Detect which cell encompasses the target text, then output its [X, Y] center coordinate. 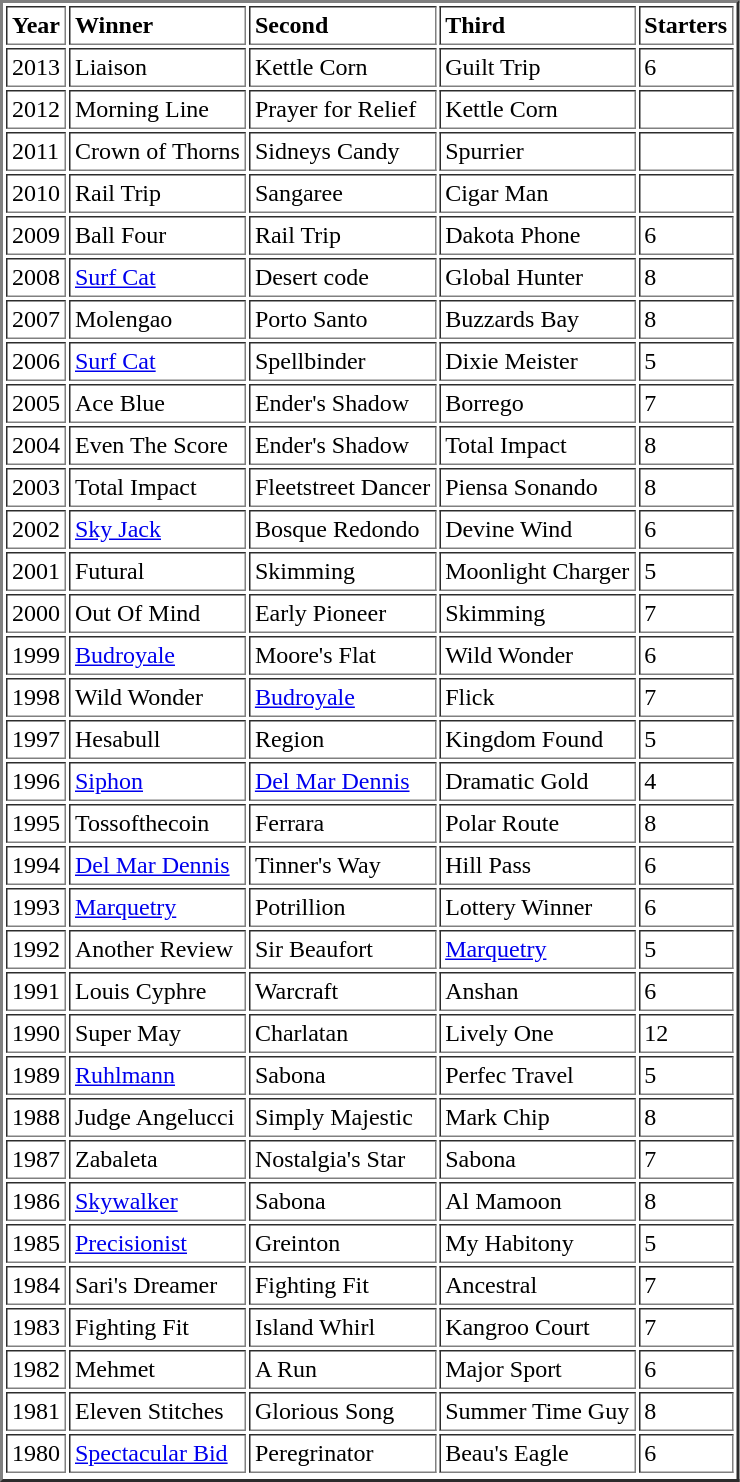
Starters [686, 26]
Charlatan [342, 1034]
Sidneys Candy [342, 152]
Siphon [158, 782]
Ferrara [342, 824]
1989 [36, 1076]
1982 [36, 1370]
Kingdom Found [537, 740]
1992 [36, 950]
Dakota Phone [537, 236]
Liaison [158, 68]
Skywalker [158, 1202]
Porto Santo [342, 320]
1981 [36, 1412]
Island Whirl [342, 1328]
Nostalgia's Star [342, 1160]
Moore's Flat [342, 656]
2007 [36, 320]
2010 [36, 194]
2012 [36, 110]
Ace Blue [158, 404]
Sir Beaufort [342, 950]
Lottery Winner [537, 908]
1984 [36, 1286]
2005 [36, 404]
Prayer for Relief [342, 110]
Spurrier [537, 152]
Borrego [537, 404]
Warcraft [342, 992]
Ancestral [537, 1286]
Tossofthecoin [158, 824]
1994 [36, 866]
Hill Pass [537, 866]
1993 [36, 908]
2009 [36, 236]
Major Sport [537, 1370]
Kangroo Court [537, 1328]
1988 [36, 1118]
4 [686, 782]
Third [537, 26]
Judge Angelucci [158, 1118]
Precisionist [158, 1244]
Futural [158, 572]
Winner [158, 26]
Flick [537, 698]
1997 [36, 740]
Crown of Thorns [158, 152]
Ruhlmann [158, 1076]
Louis Cyphre [158, 992]
Zabaleta [158, 1160]
2004 [36, 446]
Year [36, 26]
Potrillion [342, 908]
1991 [36, 992]
Glorious Song [342, 1412]
2008 [36, 278]
2002 [36, 530]
Greinton [342, 1244]
Another Review [158, 950]
Cigar Man [537, 194]
Mehmet [158, 1370]
Beau's Eagle [537, 1454]
Sari's Dreamer [158, 1286]
Piensa Sonando [537, 488]
Desert code [342, 278]
2013 [36, 68]
Even The Score [158, 446]
2001 [36, 572]
Simply Majestic [342, 1118]
Buzzards Bay [537, 320]
Sky Jack [158, 530]
Spectacular Bid [158, 1454]
Guilt Trip [537, 68]
Hesabull [158, 740]
Region [342, 740]
Perfec Travel [537, 1076]
2003 [36, 488]
Eleven Stitches [158, 1412]
Morning Line [158, 110]
1987 [36, 1160]
Al Mamoon [537, 1202]
Devine Wind [537, 530]
Ball Four [158, 236]
Dramatic Gold [537, 782]
1999 [36, 656]
2011 [36, 152]
My Habitony [537, 1244]
Out Of Mind [158, 614]
Lively One [537, 1034]
2000 [36, 614]
Anshan [537, 992]
1983 [36, 1328]
1990 [36, 1034]
Global Hunter [537, 278]
Molengao [158, 320]
1985 [36, 1244]
Moonlight Charger [537, 572]
Second [342, 26]
Dixie Meister [537, 362]
1980 [36, 1454]
Peregrinator [342, 1454]
Mark Chip [537, 1118]
1995 [36, 824]
Tinner's Way [342, 866]
A Run [342, 1370]
Early Pioneer [342, 614]
Summer Time Guy [537, 1412]
Super May [158, 1034]
Spellbinder [342, 362]
Bosque Redondo [342, 530]
1986 [36, 1202]
Sangaree [342, 194]
12 [686, 1034]
1998 [36, 698]
Fleetstreet Dancer [342, 488]
Polar Route [537, 824]
1996 [36, 782]
2006 [36, 362]
